Scan for the cell matching the given text and deliver its (x, y) coordinate at center. 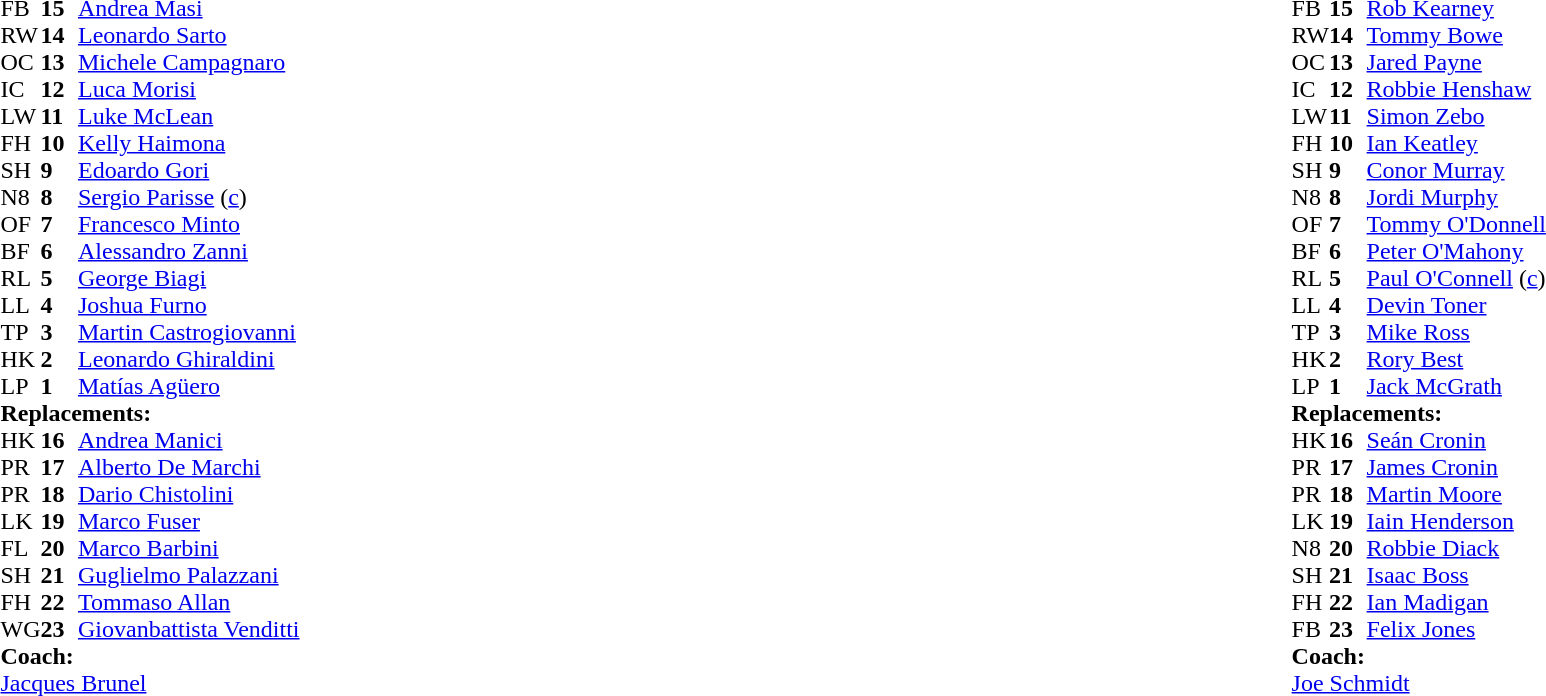
Seán Cronin (1456, 440)
Mike Ross (1456, 332)
Alberto De Marchi (189, 468)
Sergio Parisse (c) (189, 198)
Guglielmo Palazzani (189, 576)
Paul O'Connell (c) (1456, 278)
Jordi Murphy (1456, 198)
Iain Henderson (1456, 522)
Alessandro Zanni (189, 252)
Devin Toner (1456, 306)
Kelly Haimona (189, 144)
George Biagi (189, 278)
Tommaso Allan (189, 602)
Robbie Diack (1456, 548)
Peter O'Mahony (1456, 252)
Tommy Bowe (1456, 36)
Felix Jones (1456, 630)
James Cronin (1456, 468)
Isaac Boss (1456, 576)
Luca Morisi (189, 90)
WG (20, 630)
Martin Moore (1456, 494)
Marco Barbini (189, 548)
Dario Chistolini (189, 494)
Jack McGrath (1456, 386)
Matías Agüero (189, 386)
Ian Keatley (1456, 144)
Jared Payne (1456, 62)
Simon Zebo (1456, 116)
Robbie Henshaw (1456, 90)
Marco Fuser (189, 522)
Ian Madigan (1456, 602)
Leonardo Ghiraldini (189, 360)
Martin Castrogiovanni (189, 332)
FB (1311, 630)
Francesco Minto (189, 224)
Rory Best (1456, 360)
Michele Campagnaro (189, 62)
Leonardo Sarto (189, 36)
Luke McLean (189, 116)
FL (20, 548)
Andrea Manici (189, 440)
Conor Murray (1456, 170)
Edoardo Gori (189, 170)
Joshua Furno (189, 306)
Giovanbattista Venditti (189, 630)
Tommy O'Donnell (1456, 224)
